Scan for the cell matching the given text and deliver its (x, y) coordinate at center. 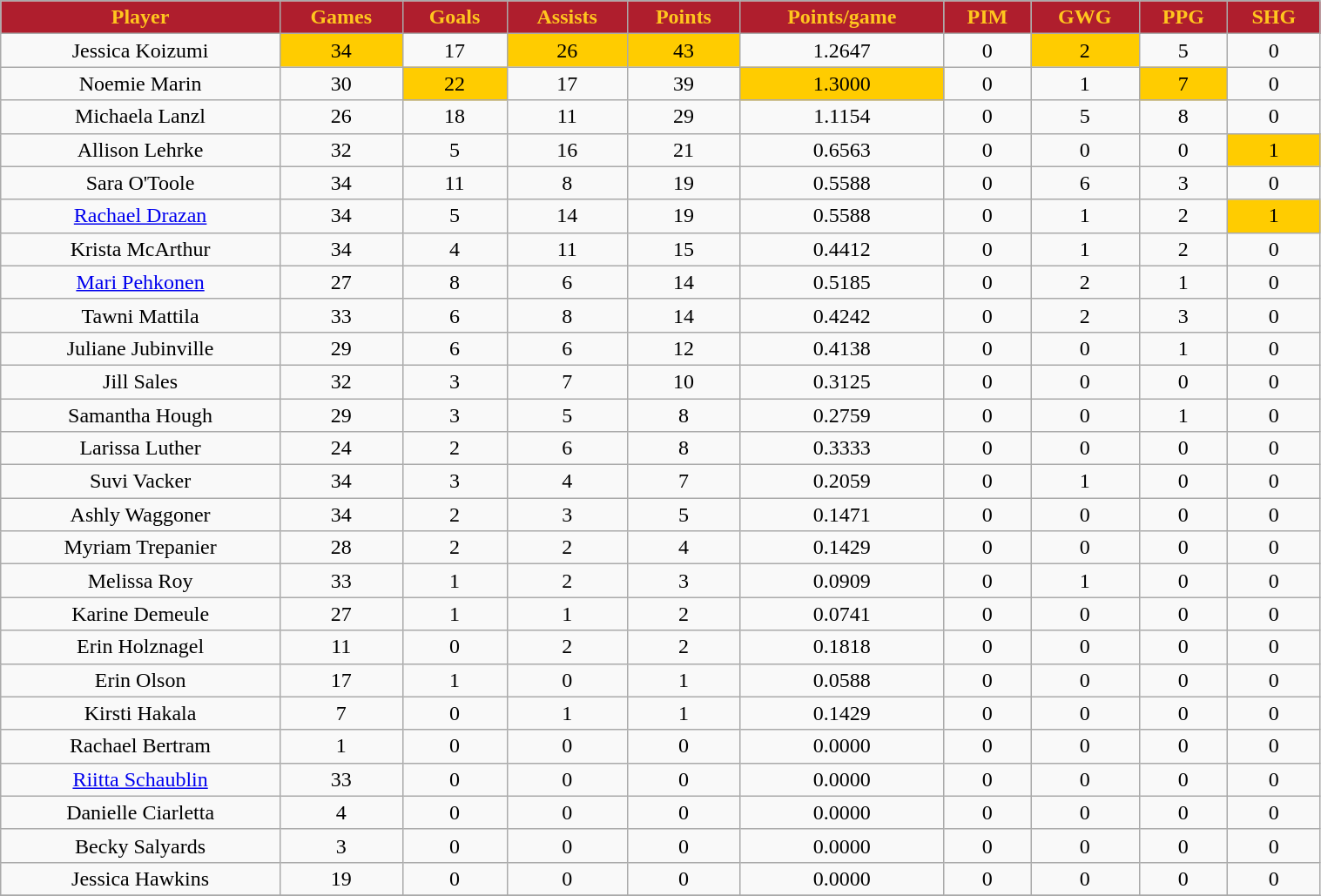
Samantha Hough (141, 415)
Kirsti Hakala (141, 713)
Danielle Ciarletta (141, 812)
1.3000 (843, 84)
Games (341, 17)
Player (141, 17)
Larissa Luther (141, 448)
PPG (1183, 17)
Jessica Koizumi (141, 51)
0.1471 (843, 515)
43 (683, 51)
0.6563 (843, 150)
24 (341, 448)
Points (683, 17)
Ashly Waggoner (141, 515)
39 (683, 84)
0.0588 (843, 680)
Mari Pehkonen (141, 282)
Goals (455, 17)
1.1154 (843, 117)
Allison Lehrke (141, 150)
Points/game (843, 17)
Noemie Marin (141, 84)
0.4138 (843, 348)
Jessica Hawkins (141, 879)
0.4412 (843, 249)
0.3333 (843, 448)
Erin Holznagel (141, 647)
21 (683, 150)
15 (683, 249)
Jill Sales (141, 381)
Myriam Trepanier (141, 548)
12 (683, 348)
Rachael Drazan (141, 216)
0.2759 (843, 415)
10 (683, 381)
22 (455, 84)
Michaela Lanzl (141, 117)
0.1818 (843, 647)
30 (341, 84)
Assists (567, 17)
16 (567, 150)
0.0909 (843, 581)
Juliane Jubinville (141, 348)
0.5185 (843, 282)
0.3125 (843, 381)
Melissa Roy (141, 581)
0.0741 (843, 614)
GWG (1085, 17)
SHG (1274, 17)
Krista McArthur (141, 249)
Tawni Mattila (141, 315)
0.2059 (843, 482)
Rachael Bertram (141, 746)
18 (455, 117)
PIM (987, 17)
Sara O'Toole (141, 183)
Suvi Vacker (141, 482)
Riitta Schaublin (141, 779)
Karine Demeule (141, 614)
Becky Salyards (141, 845)
0.4242 (843, 315)
28 (341, 548)
1.2647 (843, 51)
Erin Olson (141, 680)
